Search for the cell housing the specified text and yield its (X, Y) center coordinate. 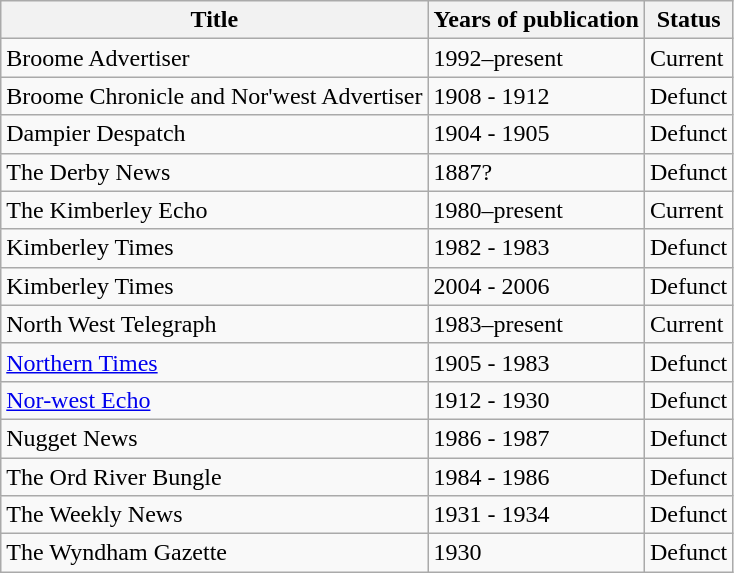
1984 - 1986 (536, 477)
1986 - 1987 (536, 438)
Status (688, 20)
Broome Advertiser (214, 58)
1930 (536, 553)
1931 - 1934 (536, 515)
2004 - 2006 (536, 286)
1912 - 1930 (536, 400)
1905 - 1983 (536, 362)
1992–present (536, 58)
Years of publication (536, 20)
The Wyndham Gazette (214, 553)
Title (214, 20)
Northern Times (214, 362)
The Ord River Bungle (214, 477)
Nor-west Echo (214, 400)
The Derby News (214, 172)
1980–present (536, 210)
1908 - 1912 (536, 96)
The Weekly News (214, 515)
1983–present (536, 324)
North West Telegraph (214, 324)
1982 - 1983 (536, 248)
Broome Chronicle and Nor'west Advertiser (214, 96)
The Kimberley Echo (214, 210)
Nugget News (214, 438)
1904 - 1905 (536, 134)
Dampier Despatch (214, 134)
1887? (536, 172)
